Provide the (x, y) coordinate of the cell's center where the given text is located.  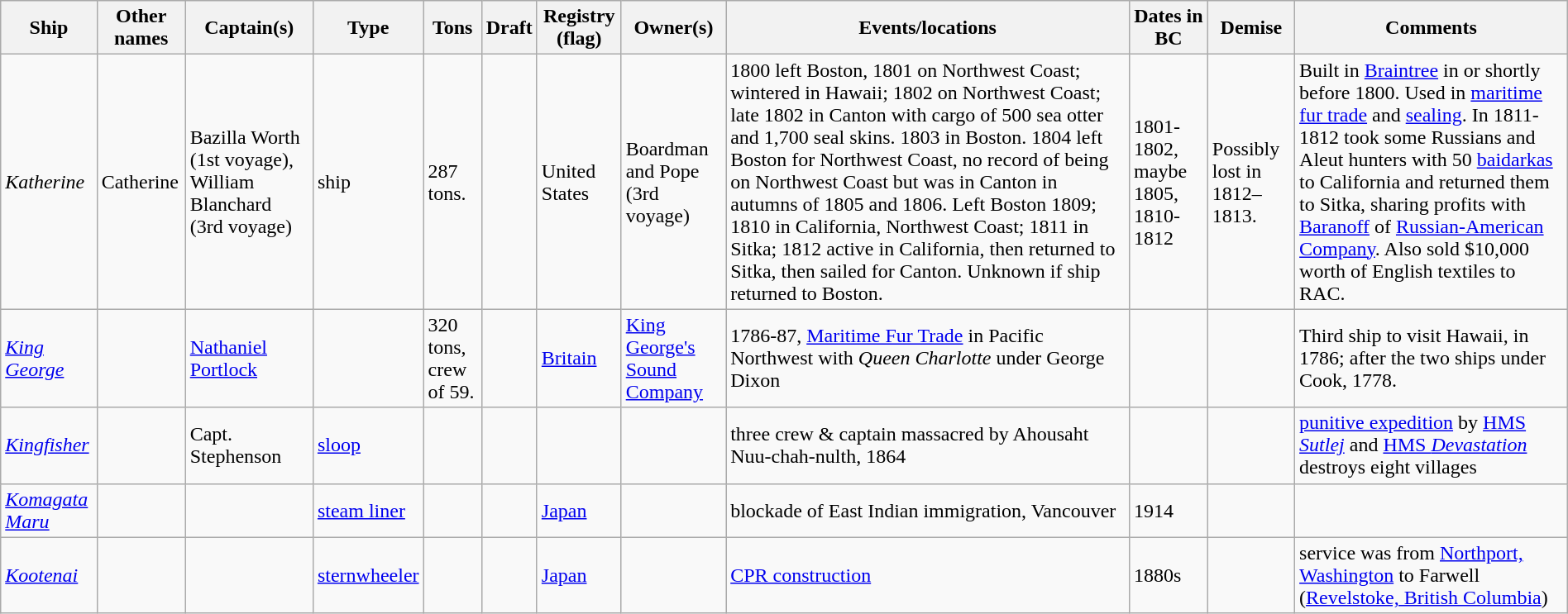
Tons (452, 28)
CPR construction (928, 575)
service was from Northport, Washington to Farwell (Revelstoke, British Columbia) (1432, 575)
three crew & captain massacred by Ahousaht Nuu-chah-nulth, 1864 (928, 445)
Registry (flag) (579, 28)
Draft (509, 28)
sloop (368, 445)
blockade of East Indian immigration, Vancouver (928, 511)
Kootenai (49, 575)
Dates in BC (1169, 28)
Owner(s) (673, 28)
Boardman and Pope (3rd voyage) (673, 182)
ship (368, 182)
Katherine (49, 182)
Captain(s) (249, 28)
steam liner (368, 511)
1880s (1169, 575)
Other names (141, 28)
Events/locations (928, 28)
Comments (1432, 28)
Third ship to visit Hawaii, in 1786; after the two ships under Cook, 1778. (1432, 359)
Kingfisher (49, 445)
King George's Sound Company (673, 359)
Type (368, 28)
sternwheeler (368, 575)
King George (49, 359)
287 tons. (452, 182)
Nathaniel Portlock (249, 359)
Capt. Stephenson (249, 445)
1801-1802, maybe 1805, 1810-1812 (1169, 182)
1786-87, Maritime Fur Trade in Pacific Northwest with Queen Charlotte under George Dixon (928, 359)
Bazilla Worth (1st voyage), William Blanchard (3rd voyage) (249, 182)
Britain (579, 359)
Komagata Maru (49, 511)
punitive expedition by HMS Sutlej and HMS Devastation destroys eight villages (1432, 445)
Ship (49, 28)
Catherine (141, 182)
Possibly lost in 1812–1813. (1250, 182)
320 tons, crew of 59. (452, 359)
Demise (1250, 28)
United States (579, 182)
1914 (1169, 511)
